Determine the (X, Y) coordinate at the center of the cell enclosing the given text.  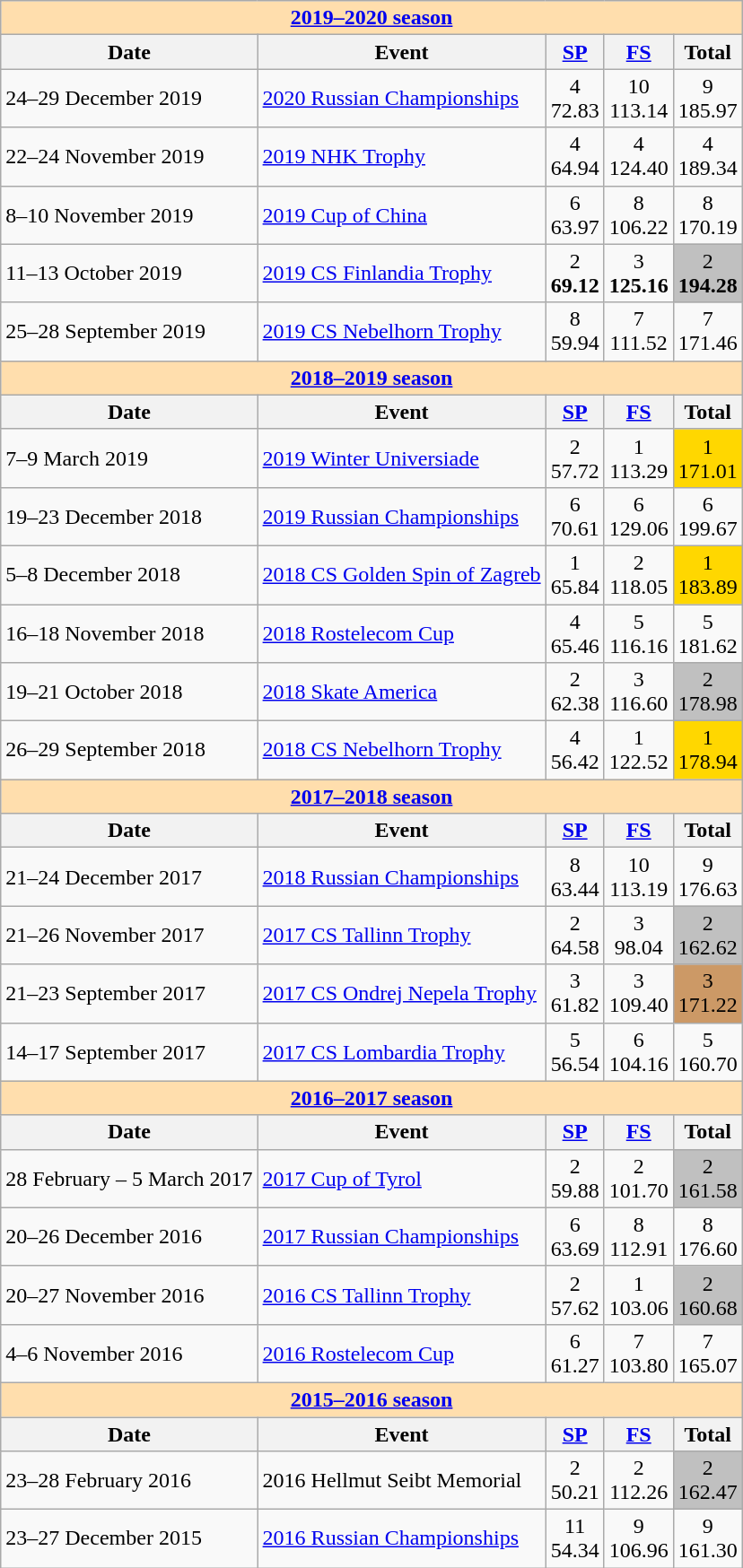
2 59.88 (574, 1179)
2 194.28 (707, 273)
2016 Hellmut Seibt Memorial (402, 1480)
2 62.38 (574, 693)
1 183.89 (707, 574)
8 59.94 (574, 332)
6 199.67 (707, 517)
2 112.26 (639, 1480)
4 65.46 (574, 633)
2 160.68 (707, 1295)
21–23 September 2017 (129, 994)
7 165.07 (707, 1353)
9 161.30 (707, 1539)
23–27 December 2015 (129, 1539)
2016 CS Tallinn Trophy (402, 1295)
2017 Cup of Tyrol (402, 1179)
4 189.34 (707, 156)
8 170.19 (707, 215)
9 176.63 (707, 877)
8 106.22 (639, 215)
4–6 November 2016 (129, 1353)
2 64.58 (574, 935)
10 113.19 (639, 877)
2018 Skate America (402, 693)
7–9 March 2019 (129, 457)
7 111.52 (639, 332)
2018 Rostelecom Cup (402, 633)
14–17 September 2017 (129, 1051)
8 176.60 (707, 1236)
16–18 November 2018 (129, 633)
20–26 December 2016 (129, 1236)
2 101.70 (639, 1179)
6 129.06 (639, 517)
6 104.16 (639, 1051)
2016 Rostelecom Cup (402, 1353)
3 171.22 (707, 994)
2 69.12 (574, 273)
4 72.83 (574, 99)
1 178.94 (707, 750)
2017 CS Tallinn Trophy (402, 935)
3 98.04 (639, 935)
3 61.82 (574, 994)
2 162.62 (707, 935)
6 70.61 (574, 517)
1 113.29 (639, 457)
23–28 February 2016 (129, 1480)
6 61.27 (574, 1353)
2019 Russian Championships (402, 517)
5 181.62 (707, 633)
2019 Cup of China (402, 215)
2018 CS Golden Spin of Zagreb (402, 574)
5–8 December 2018 (129, 574)
11 54.34 (574, 1539)
2019 CS Finlandia Trophy (402, 273)
2 162.47 (707, 1480)
2018–2019 season (371, 378)
4 56.42 (574, 750)
20–27 November 2016 (129, 1295)
5 160.70 (707, 1051)
2 178.98 (707, 693)
2019 CS Nebelhorn Trophy (402, 332)
3 116.60 (639, 693)
1 122.52 (639, 750)
26–29 September 2018 (129, 750)
2016 Russian Championships (402, 1539)
24–29 December 2019 (129, 99)
2019–2020 season (371, 18)
22–24 November 2019 (129, 156)
2016–2017 season (371, 1098)
19–23 December 2018 (129, 517)
2 57.72 (574, 457)
8–10 November 2019 (129, 215)
5 116.16 (639, 633)
10 113.14 (639, 99)
21–26 November 2017 (129, 935)
9 185.97 (707, 99)
28 February – 5 March 2017 (129, 1179)
6 63.69 (574, 1236)
25–28 September 2019 (129, 332)
2017 CS Lombardia Trophy (402, 1051)
2017 CS Ondrej Nepela Trophy (402, 994)
2 161.58 (707, 1179)
6 63.97 (574, 215)
2 118.05 (639, 574)
2019 NHK Trophy (402, 156)
8 112.91 (639, 1236)
2017 Russian Championships (402, 1236)
2018 Russian Championships (402, 877)
7 171.46 (707, 332)
1 65.84 (574, 574)
2020 Russian Championships (402, 99)
3 125.16 (639, 273)
8 63.44 (574, 877)
4 124.40 (639, 156)
2018 CS Nebelhorn Trophy (402, 750)
1 171.01 (707, 457)
2017–2018 season (371, 797)
9 106.96 (639, 1539)
21–24 December 2017 (129, 877)
2015–2016 season (371, 1399)
2 50.21 (574, 1480)
7 103.80 (639, 1353)
2019 Winter Universiade (402, 457)
11–13 October 2019 (129, 273)
4 64.94 (574, 156)
19–21 October 2018 (129, 693)
2 57.62 (574, 1295)
1 103.06 (639, 1295)
5 56.54 (574, 1051)
3 109.40 (639, 994)
